Capture the cell that displays the provided text and extract its (x, y) central coordinate. 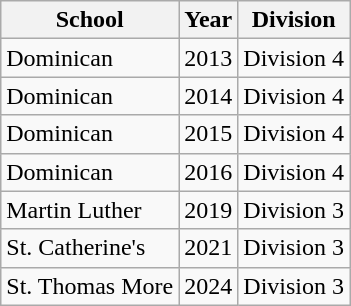
2021 (208, 248)
2013 (208, 58)
2019 (208, 210)
2014 (208, 96)
Division (294, 20)
2015 (208, 134)
Martin Luther (90, 210)
St. Thomas More (90, 286)
2016 (208, 172)
St. Catherine's (90, 248)
School (90, 20)
Year (208, 20)
2024 (208, 286)
